Pinpoint the cell where the given text exists, returning its [x, y] midpoint coordinate. 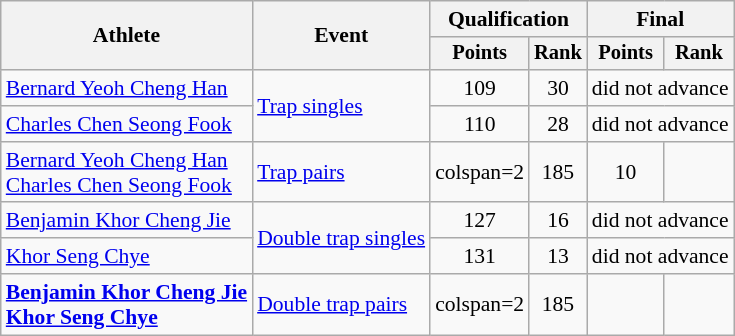
Benjamin Khor Cheng JieKhor Seng Chye [126, 304]
10 [626, 172]
Bernard Yeoh Cheng HanCharles Chen Seong Fook [126, 172]
Bernard Yeoh Cheng Han [126, 88]
28 [558, 124]
Final [660, 19]
Trap singles [341, 106]
Double trap pairs [341, 304]
131 [480, 256]
Khor Seng Chye [126, 256]
127 [480, 221]
Benjamin Khor Cheng Jie [126, 221]
109 [480, 88]
13 [558, 256]
Athlete [126, 36]
Trap pairs [341, 172]
110 [480, 124]
30 [558, 88]
Double trap singles [341, 238]
16 [558, 221]
Qualification [508, 19]
Charles Chen Seong Fook [126, 124]
Event [341, 36]
